Provide the (x, y) coordinate of the cell's center where the given text is located.  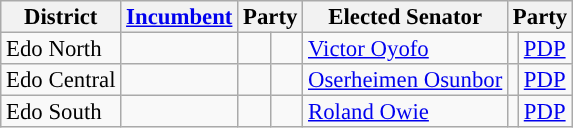
Elected Senator (406, 17)
Incumbent (180, 17)
Victor Oyofo (406, 49)
Roland Owie (406, 112)
Edo Central (61, 80)
Oserheimen Osunbor (406, 80)
Edo North (61, 49)
District (61, 17)
Edo South (61, 112)
